Return the [X, Y] coordinate for the center point of the cell that contains the specified text.  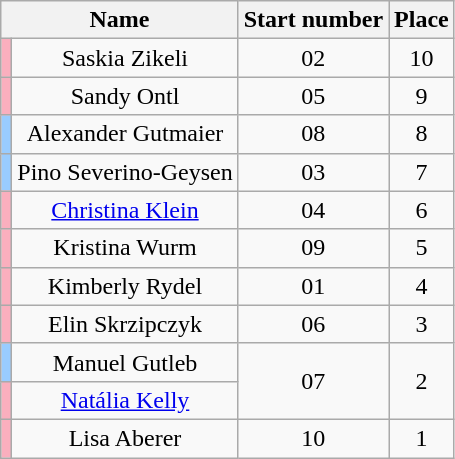
Alexander Gutmaier [125, 134]
06 [313, 324]
4 [422, 286]
2 [422, 381]
Manuel Gutleb [125, 362]
5 [422, 248]
Kristina Wurm [125, 248]
9 [422, 96]
8 [422, 134]
Pino Severino-Geysen [125, 172]
01 [313, 286]
Lisa Aberer [125, 438]
7 [422, 172]
Place [422, 20]
6 [422, 210]
Saskia Zikeli [125, 58]
Natália Kelly [125, 400]
Sandy Ontl [125, 96]
07 [313, 381]
Name [120, 20]
09 [313, 248]
Kimberly Rydel [125, 286]
03 [313, 172]
Christina Klein [125, 210]
05 [313, 96]
Elin Skrzipczyk [125, 324]
04 [313, 210]
3 [422, 324]
02 [313, 58]
Start number [313, 20]
08 [313, 134]
1 [422, 438]
